Search for the cell housing the specified text and yield its [x, y] center coordinate. 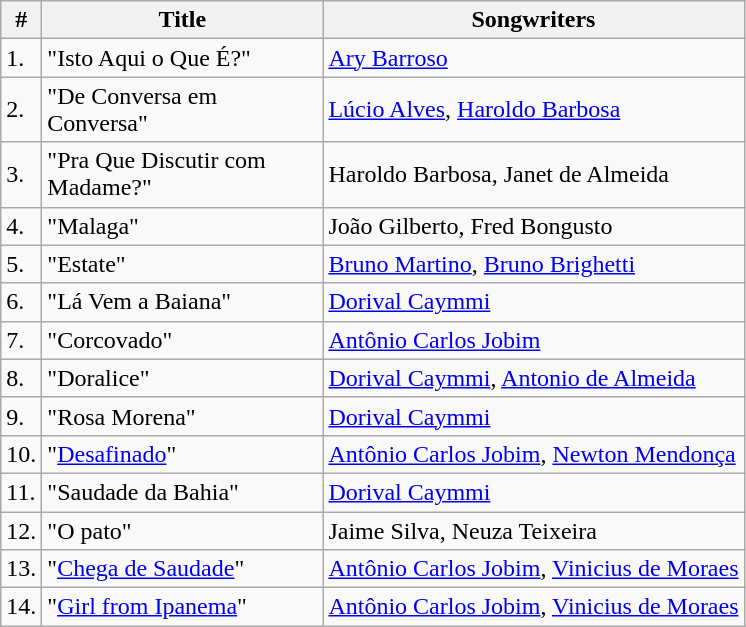
2. [22, 110]
Antônio Carlos Jobim [534, 340]
8. [22, 378]
"Pra Que Discutir com Madame?" [182, 174]
Bruno Martino, Bruno Brighetti [534, 264]
"De Conversa em Conversa" [182, 110]
9. [22, 416]
"Doralice" [182, 378]
Songwriters [534, 20]
Jaime Silva, Neuza Teixeira [534, 531]
7. [22, 340]
5. [22, 264]
Ary Barroso [534, 58]
"O pato" [182, 531]
3. [22, 174]
# [22, 20]
"Desafinado" [182, 454]
13. [22, 569]
14. [22, 607]
"Girl from Ipanema" [182, 607]
"Rosa Morena" [182, 416]
Lúcio Alves, Haroldo Barbosa [534, 110]
1. [22, 58]
"Lá Vem a Baiana" [182, 302]
Haroldo Barbosa, Janet de Almeida [534, 174]
"Chega de Saudade" [182, 569]
11. [22, 492]
"Saudade da Bahia" [182, 492]
12. [22, 531]
10. [22, 454]
6. [22, 302]
Title [182, 20]
"Corcovado" [182, 340]
João Gilberto, Fred Bongusto [534, 226]
4. [22, 226]
"Isto Aqui o Que É?" [182, 58]
"Estate" [182, 264]
"Malaga" [182, 226]
Antônio Carlos Jobim, Newton Mendonça [534, 454]
Dorival Caymmi, Antonio de Almeida [534, 378]
